Locate the cell with the specified text and output its (X, Y) center coordinate. 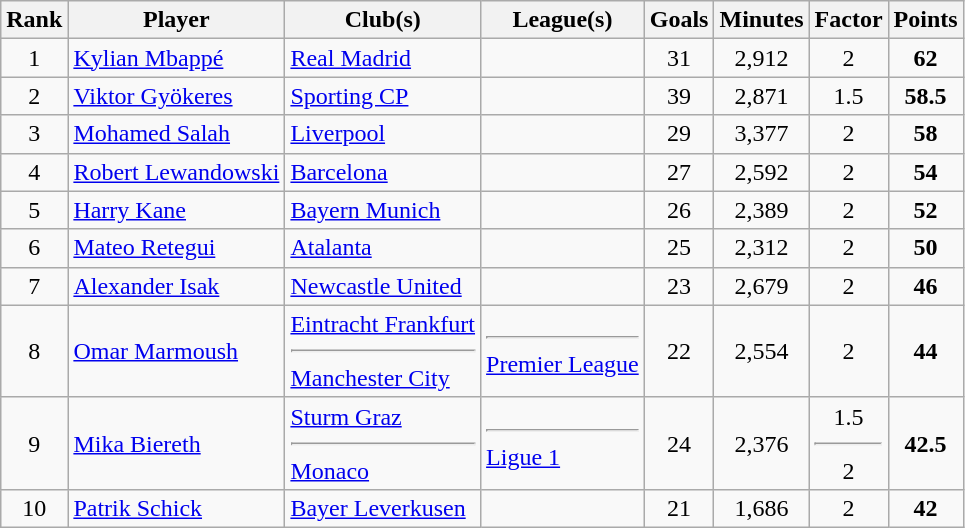
2,389 (762, 210)
26 (679, 210)
Real Madrid (383, 58)
10 (34, 508)
9 (34, 443)
2,554 (762, 351)
Eintracht FrankfurtManchester City (383, 351)
58.5 (926, 96)
Barcelona (383, 172)
22 (679, 351)
42 (926, 508)
3,377 (762, 134)
2,871 (762, 96)
23 (679, 286)
Mohamed Salah (176, 134)
Points (926, 20)
Ligue 1 (563, 443)
Club(s) (383, 20)
21 (679, 508)
6 (34, 248)
58 (926, 134)
Mika Biereth (176, 443)
Sporting CP (383, 96)
Alexander Isak (176, 286)
5 (34, 210)
7 (34, 286)
4 (34, 172)
Bayer Leverkusen (383, 508)
24 (679, 443)
1,686 (762, 508)
Omar Marmoush (176, 351)
29 (679, 134)
42.5 (926, 443)
Viktor Gyökeres (176, 96)
44 (926, 351)
Goals (679, 20)
1.5 (848, 96)
1.52 (848, 443)
League(s) (563, 20)
1 (34, 58)
Kylian Mbappé (176, 58)
Newcastle United (383, 286)
Rank (34, 20)
39 (679, 96)
Factor (848, 20)
Robert Lewandowski (176, 172)
52 (926, 210)
2,592 (762, 172)
Sturm GrazMonaco (383, 443)
Player (176, 20)
Atalanta (383, 248)
Minutes (762, 20)
Bayern Munich (383, 210)
Premier League (563, 351)
27 (679, 172)
2,312 (762, 248)
31 (679, 58)
2,912 (762, 58)
8 (34, 351)
50 (926, 248)
46 (926, 286)
25 (679, 248)
2,679 (762, 286)
3 (34, 134)
Liverpool (383, 134)
Harry Kane (176, 210)
2,376 (762, 443)
62 (926, 58)
Mateo Retegui (176, 248)
Patrik Schick (176, 508)
54 (926, 172)
